Identify which cell holds the provided text, then report its [x, y] central coordinate. 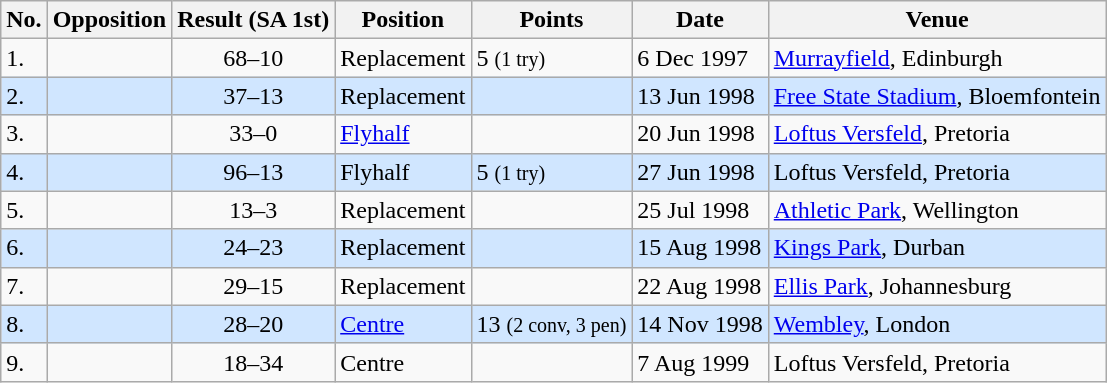
7 Aug 1999 [700, 362]
68–10 [254, 58]
22 Aug 1998 [700, 286]
Wembley, London [937, 324]
Position [403, 20]
24–23 [254, 248]
14 Nov 1998 [700, 324]
28–20 [254, 324]
Murrayfield, Edinburgh [937, 58]
15 Aug 1998 [700, 248]
13–3 [254, 210]
29–15 [254, 286]
13 Jun 1998 [700, 96]
1. [24, 58]
6. [24, 248]
Athletic Park, Wellington [937, 210]
2. [24, 96]
Ellis Park, Johannesburg [937, 286]
27 Jun 1998 [700, 172]
Opposition [109, 20]
13 (2 conv, 3 pen) [552, 324]
No. [24, 20]
20 Jun 1998 [700, 134]
7. [24, 286]
6 Dec 1997 [700, 58]
Points [552, 20]
18–34 [254, 362]
Result (SA 1st) [254, 20]
4. [24, 172]
Kings Park, Durban [937, 248]
Free State Stadium, Bloemfontein [937, 96]
5. [24, 210]
Venue [937, 20]
33–0 [254, 134]
Date [700, 20]
96–13 [254, 172]
9. [24, 362]
8. [24, 324]
37–13 [254, 96]
3. [24, 134]
25 Jul 1998 [700, 210]
